Find where the given text appears and provide that cell's center as (x, y) coordinate. 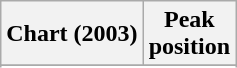
Peakposition (189, 34)
Chart (2003) (72, 34)
